For the text-containing cell, return its midpoint in (X, Y) coordinate format. 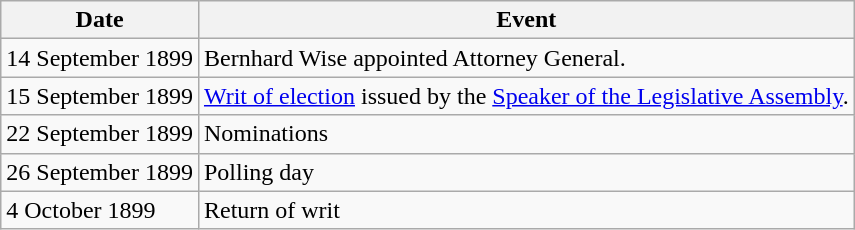
Date (100, 20)
Bernhard Wise appointed Attorney General. (526, 58)
4 October 1899 (100, 210)
Writ of election issued by the Speaker of the Legislative Assembly. (526, 96)
26 September 1899 (100, 172)
14 September 1899 (100, 58)
Event (526, 20)
Polling day (526, 172)
Nominations (526, 134)
15 September 1899 (100, 96)
Return of writ (526, 210)
22 September 1899 (100, 134)
